Return the (x, y) coordinate for the center point of the cell that contains the specified text.  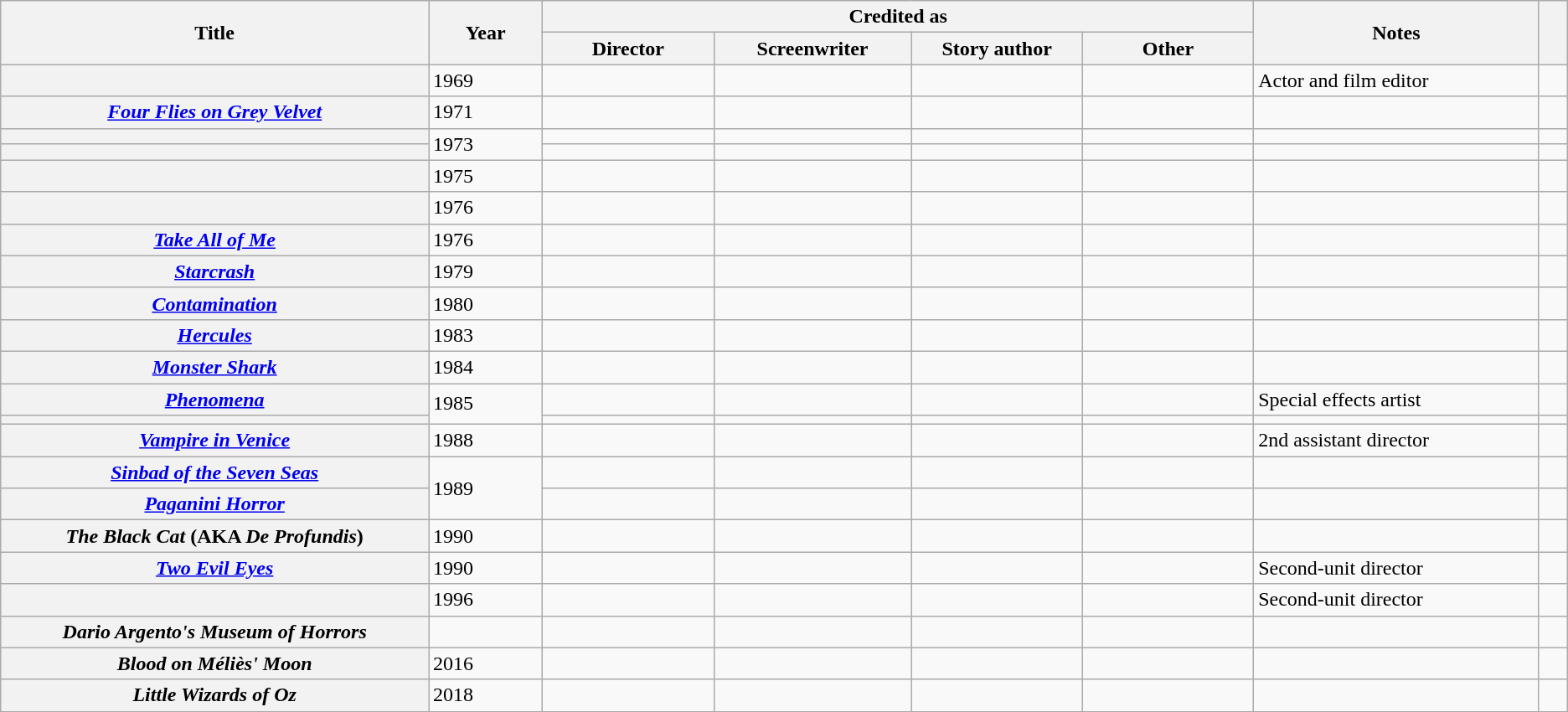
Four Flies on Grey Velvet (214, 112)
Contamination (214, 303)
Dario Argento's Museum of Horrors (214, 632)
Director (628, 49)
1996 (486, 600)
Little Wizards of Oz (214, 695)
1989 (486, 488)
1985 (486, 404)
1973 (486, 144)
Credited as (898, 17)
Blood on Méliès' Moon (214, 663)
1971 (486, 112)
Monster Shark (214, 367)
Paganini Horror (214, 504)
Hercules (214, 335)
Screenwriter (812, 49)
Actor and film editor (1396, 80)
Title (214, 33)
Phenomena (214, 400)
Other (1168, 49)
Vampire in Venice (214, 441)
Year (486, 33)
2nd assistant director (1396, 441)
Notes (1396, 33)
Story author (997, 49)
2016 (486, 663)
1984 (486, 367)
1983 (486, 335)
1979 (486, 271)
Take All of Me (214, 240)
Two Evil Eyes (214, 568)
Starcrash (214, 271)
1980 (486, 303)
Sinbad of the Seven Seas (214, 472)
2018 (486, 695)
1988 (486, 441)
1969 (486, 80)
Special effects artist (1396, 400)
1975 (486, 176)
The Black Cat (AKA De Profundis) (214, 536)
